Identify which cell holds the provided text, then report its (x, y) central coordinate. 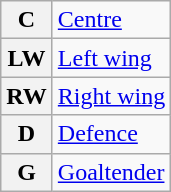
LW (27, 58)
C (27, 20)
Centre (111, 20)
Defence (111, 134)
D (27, 134)
RW (27, 96)
Left wing (111, 58)
Right wing (111, 96)
Goaltender (111, 172)
G (27, 172)
